Determine the [X, Y] coordinate at the center of the cell enclosing the given text.  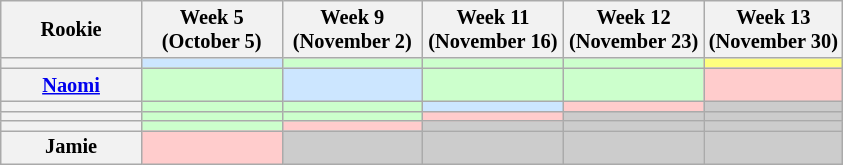
Jamie [72, 147]
Naomi [72, 85]
Week 11(November 16) [494, 29]
Week 9(November 2) [352, 29]
Week 12(November 23) [634, 29]
Week 5(October 5) [212, 29]
Rookie [72, 29]
Week 13(November 30) [774, 29]
